Scan for the cell matching the given text and deliver its (x, y) coordinate at center. 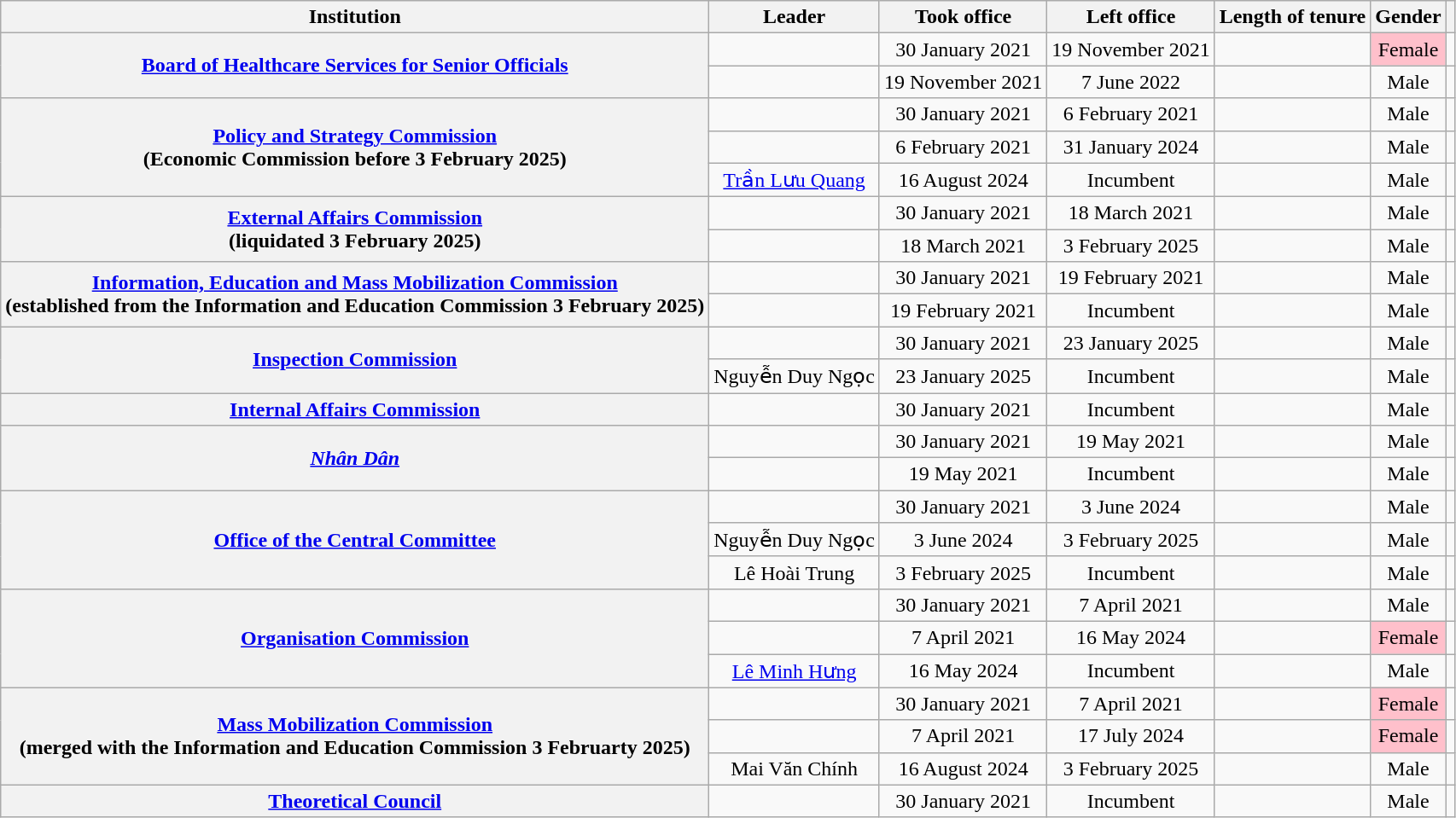
Inspection Commission (355, 360)
Gender (1408, 17)
Trần Lưu Quang (795, 180)
External Affairs Commission(liquidated 3 February 2025) (355, 229)
Left office (1131, 17)
31 January 2024 (1131, 147)
Office of the Central Committee (355, 540)
Institution (355, 17)
17 July 2024 (1131, 736)
Mass Mobilization Commission(merged with the Information and Education Commission 3 Februarty 2025) (355, 736)
Lê Minh Hưng (795, 670)
Policy and Strategy Commission(Economic Commission before 3 February 2025) (355, 148)
Mai Văn Chính (795, 769)
Nhân Dân (355, 458)
7 June 2022 (1131, 82)
Internal Affairs Commission (355, 409)
Organisation Commission (355, 638)
Theoretical Council (355, 801)
Lê Hoài Trung (795, 572)
Board of Healthcare Services for Senior Officials (355, 66)
Information, Education and Mass Mobilization Commission(established from the Information and Education Commission 3 February 2025) (355, 294)
Took office (963, 17)
Leader (795, 17)
Length of tenure (1292, 17)
